Identify which cell holds the provided text, then report its (x, y) central coordinate. 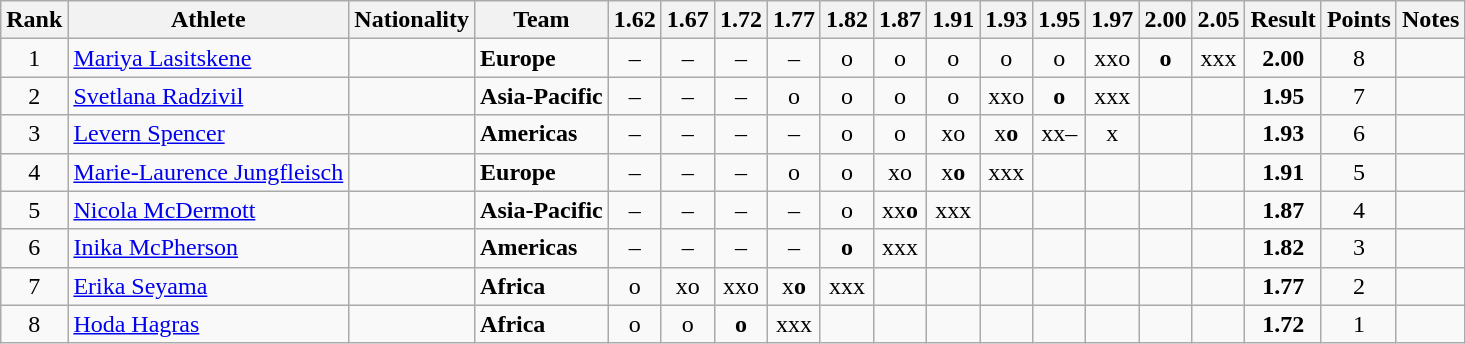
1.97 (1112, 20)
Erika Seyama (208, 286)
xx– (1060, 134)
Svetlana Radzivil (208, 96)
Rank (34, 20)
Notes (1430, 20)
2.05 (1218, 20)
Athlete (208, 20)
1.67 (688, 20)
Result (1283, 20)
Marie-Laurence Jungfleisch (208, 172)
Nationality (412, 20)
Hoda Hagras (208, 324)
Points (1358, 20)
Levern Spencer (208, 134)
x (1112, 134)
1.62 (634, 20)
Team (542, 20)
Mariya Lasitskene (208, 58)
Nicola McDermott (208, 210)
Inika McPherson (208, 248)
